Scan for the cell matching the given text and deliver its [X, Y] coordinate at center. 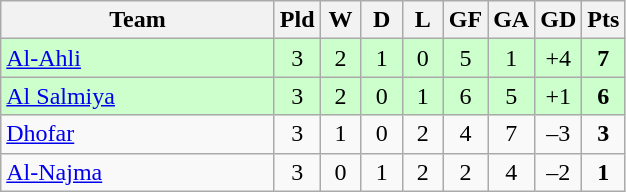
+1 [558, 96]
Al Salmiya [138, 96]
Team [138, 20]
GA [512, 20]
W [340, 20]
–3 [558, 134]
Pld [297, 20]
L [422, 20]
–2 [558, 172]
GF [465, 20]
Pts [604, 20]
Al-Ahli [138, 58]
Dhofar [138, 134]
GD [558, 20]
+4 [558, 58]
D [382, 20]
Al-Najma [138, 172]
